Find where the given text appears and provide that cell's center as (X, Y) coordinate. 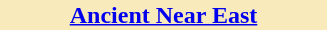
Ancient Near East (164, 15)
